Determine the (X, Y) coordinate at the center of the cell enclosing the given text.  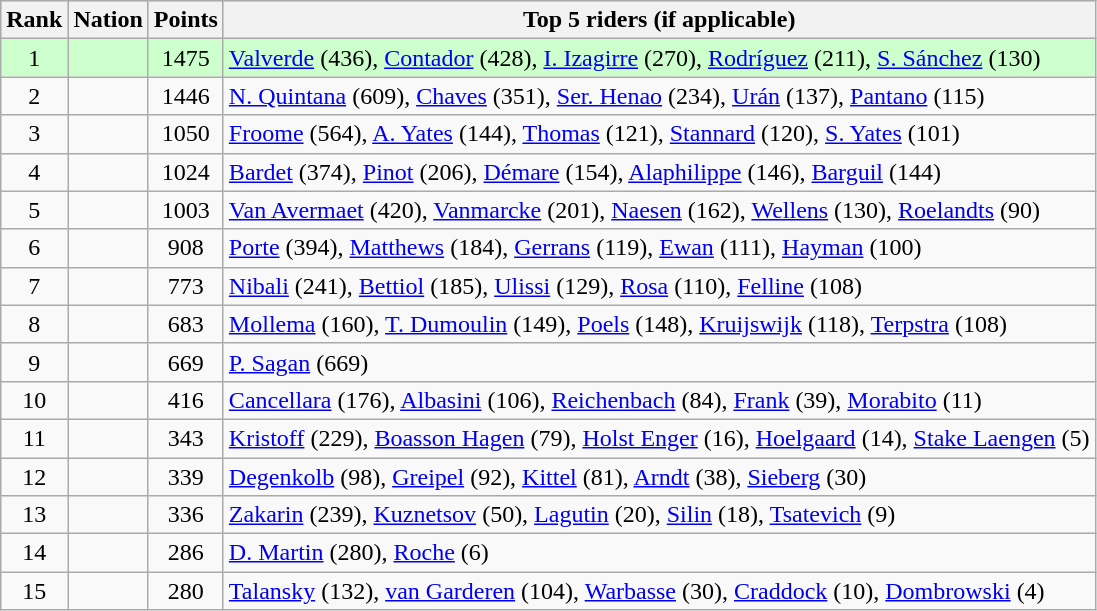
Van Avermaet (420), Vanmarcke (201), Naesen (162), Wellens (130), Roelandts (90) (659, 210)
416 (186, 400)
773 (186, 286)
280 (186, 591)
11 (34, 438)
Top 5 riders (if applicable) (659, 20)
339 (186, 477)
15 (34, 591)
683 (186, 324)
5 (34, 210)
1024 (186, 172)
286 (186, 553)
13 (34, 515)
Froome (564), A. Yates (144), Thomas (121), Stannard (120), S. Yates (101) (659, 134)
3 (34, 134)
1003 (186, 210)
343 (186, 438)
2 (34, 96)
7 (34, 286)
1 (34, 58)
Mollema (160), T. Dumoulin (149), Poels (148), Kruijswijk (118), Terpstra (108) (659, 324)
1050 (186, 134)
6 (34, 248)
1475 (186, 58)
Nation (108, 20)
Valverde (436), Contador (428), I. Izagirre (270), Rodríguez (211), S. Sánchez (130) (659, 58)
Nibali (241), Bettiol (185), Ulissi (129), Rosa (110), Felline (108) (659, 286)
Points (186, 20)
Degenkolb (98), Greipel (92), Kittel (81), Arndt (38), Sieberg (30) (659, 477)
D. Martin (280), Roche (6) (659, 553)
14 (34, 553)
336 (186, 515)
Talansky (132), van Garderen (104), Warbasse (30), Craddock (10), Dombrowski (4) (659, 591)
Bardet (374), Pinot (206), Démare (154), Alaphilippe (146), Barguil (144) (659, 172)
908 (186, 248)
669 (186, 362)
10 (34, 400)
4 (34, 172)
Kristoff (229), Boasson Hagen (79), Holst Enger (16), Hoelgaard (14), Stake Laengen (5) (659, 438)
P. Sagan (669) (659, 362)
1446 (186, 96)
Rank (34, 20)
Porte (394), Matthews (184), Gerrans (119), Ewan (111), Hayman (100) (659, 248)
N. Quintana (609), Chaves (351), Ser. Henao (234), Urán (137), Pantano (115) (659, 96)
Zakarin (239), Kuznetsov (50), Lagutin (20), Silin (18), Tsatevich (9) (659, 515)
Cancellara (176), Albasini (106), Reichenbach (84), Frank (39), Morabito (11) (659, 400)
8 (34, 324)
9 (34, 362)
12 (34, 477)
